Detect which cell encompasses the target text, then output its [x, y] center coordinate. 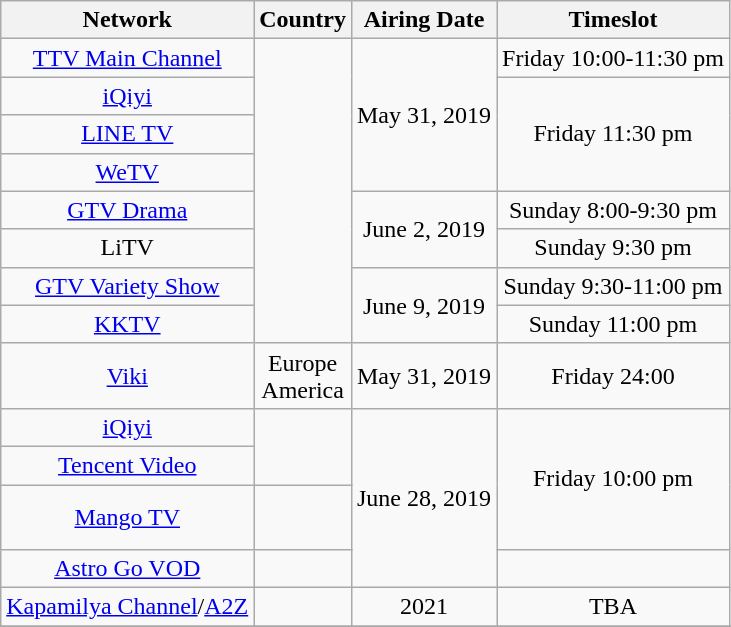
Country [303, 20]
Viki [128, 376]
Airing Date [424, 20]
Friday 10:00 pm [614, 478]
GTV Drama [128, 210]
June 28, 2019 [424, 498]
KKTV [128, 324]
June 2, 2019 [424, 229]
GTV Variety Show [128, 286]
Sunday 11:00 pm [614, 324]
TBA [614, 607]
EuropeAmerica [303, 376]
Sunday 9:30-11:00 pm [614, 286]
June 9, 2019 [424, 305]
Kapamilya Channel/A2Z [128, 607]
Tencent Video [128, 465]
Astro Go VOD [128, 569]
Friday 11:30 pm [614, 134]
Friday 24:00 [614, 376]
LiTV [128, 248]
TTV Main Channel [128, 58]
Friday 10:00-11:30 pm [614, 58]
Mango TV [128, 516]
2021 [424, 607]
Sunday 9:30 pm [614, 248]
Timeslot [614, 20]
WeTV [128, 172]
Network [128, 20]
LINE TV [128, 134]
Sunday 8:00-9:30 pm [614, 210]
